Detect which cell encompasses the target text, then output its (X, Y) center coordinate. 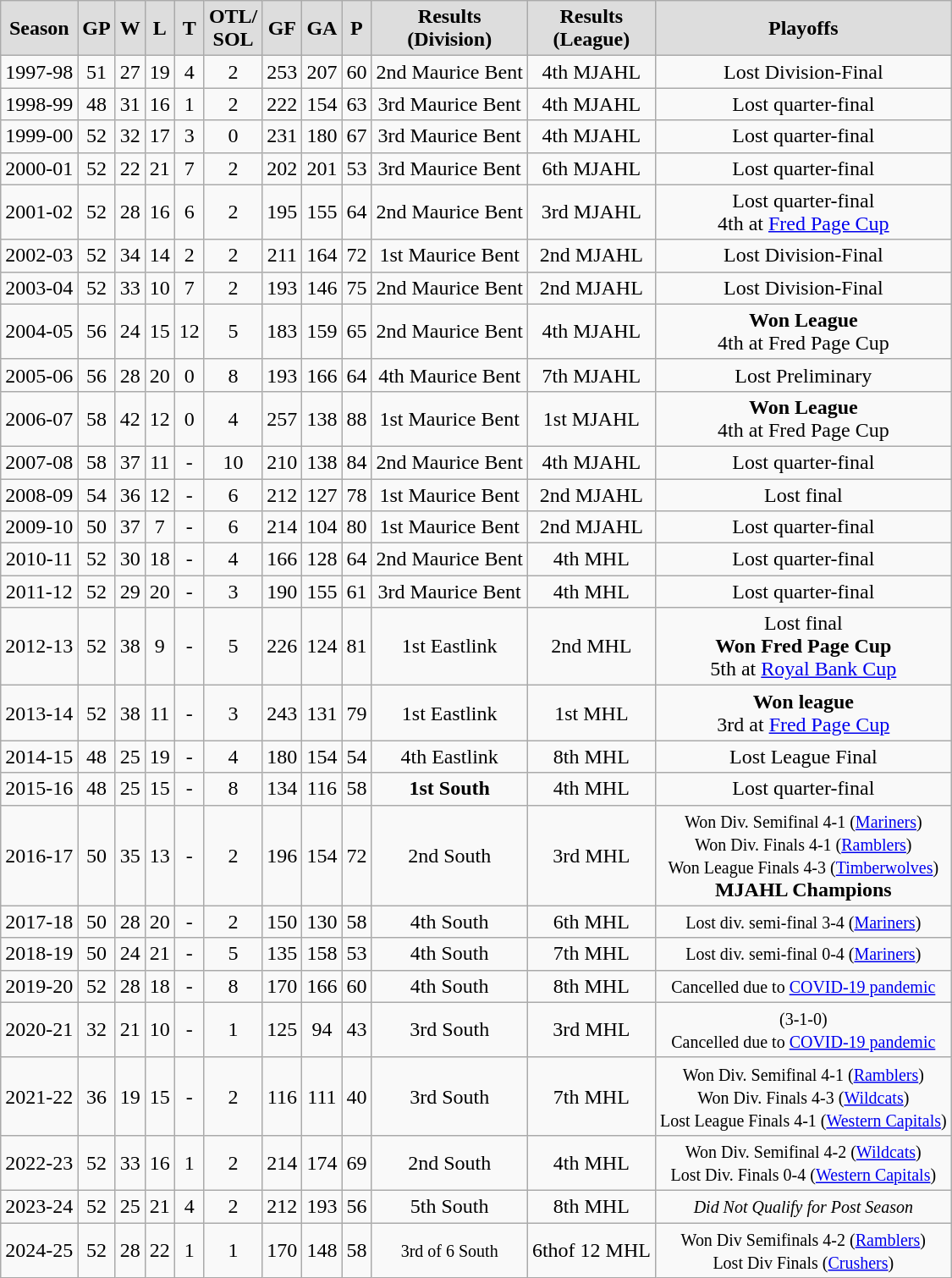
13 (159, 855)
35 (130, 855)
207 (322, 72)
2001-02 (39, 212)
Season (39, 29)
Lost div. semi-final 0-4 (Mariners) (803, 954)
134 (283, 789)
1997-98 (39, 72)
174 (322, 1163)
2016-17 (39, 855)
63 (357, 104)
150 (283, 922)
GP (96, 29)
42 (130, 418)
2017-18 (39, 922)
T (190, 29)
146 (322, 288)
2015-16 (39, 789)
226 (283, 647)
Lost final (803, 495)
2003-04 (39, 288)
94 (322, 1029)
190 (283, 592)
2019-20 (39, 986)
2009-10 (39, 527)
124 (322, 647)
128 (322, 559)
164 (322, 256)
2010-11 (39, 559)
75 (357, 288)
231 (283, 136)
202 (283, 168)
Lost League Final (803, 757)
GA (322, 29)
Cancelled due to COVID-19 pandemic (803, 986)
222 (283, 104)
2014-15 (39, 757)
(3-1-0)Cancelled due to COVID-19 pandemic (803, 1029)
17 (159, 136)
4th Eastlink (449, 757)
Won Div Semifinals 4-2 (Ramblers) Lost Div Finals (Crushers) (803, 1249)
Won Div. Semifinal 4-1 (Mariners)Won Div. Finals 4-1 (Ramblers)Won League Finals 4-3 (Timberwolves)MJAHL Champions (803, 855)
158 (322, 954)
78 (357, 495)
2011-12 (39, 592)
31 (130, 104)
2006-07 (39, 418)
27 (130, 72)
2020-21 (39, 1029)
3rd of 6 South (449, 1249)
2000-01 (39, 168)
88 (357, 418)
6thof 12 MHL (591, 1249)
253 (283, 72)
2018-19 (39, 954)
Lost quarter-final 4th at Fred Page Cup (803, 212)
125 (283, 1029)
69 (357, 1163)
Lost Preliminary (803, 375)
L (159, 29)
2nd MHL (591, 647)
84 (357, 462)
30 (130, 559)
67 (357, 136)
2023-24 (39, 1206)
14 (159, 256)
127 (322, 495)
OTL/SOL (233, 29)
2004-05 (39, 332)
111 (322, 1096)
Lost final Won Fred Page Cup 5th at Royal Bank Cup (803, 647)
1st South (449, 789)
159 (322, 332)
148 (322, 1249)
2007-08 (39, 462)
Lost div. semi-final 3-4 (Mariners) (803, 922)
1st MHL (591, 713)
43 (357, 1029)
2021-22 (39, 1096)
211 (283, 256)
Results(League) (591, 29)
Results(Division) (449, 29)
7th MJAHL (591, 375)
P (357, 29)
104 (322, 527)
65 (357, 332)
Won Div. Semifinal 4-1 (Ramblers)Won Div. Finals 4-3 (Wildcats)Lost League Finals 4-1 (Western Capitals) (803, 1096)
W (130, 29)
5th South (449, 1206)
80 (357, 527)
79 (357, 713)
2012-13 (39, 647)
1999-00 (39, 136)
Won Div. Semifinal 4-2 (Wildcats)Lost Div. Finals 0-4 (Western Capitals) (803, 1163)
201 (322, 168)
61 (357, 592)
2024-25 (39, 1249)
Playoffs (803, 29)
34 (130, 256)
2002-03 (39, 256)
1998-99 (39, 104)
196 (283, 855)
130 (322, 922)
51 (96, 72)
243 (283, 713)
GF (283, 29)
257 (283, 418)
2005-06 (39, 375)
1st MJAHL (591, 418)
4th Maurice Bent (449, 375)
Won league 3rd at Fred Page Cup (803, 713)
195 (283, 212)
2013-14 (39, 713)
6th MJAHL (591, 168)
2008-09 (39, 495)
Did Not Qualify for Post Season (803, 1206)
210 (283, 462)
135 (283, 954)
6th MHL (591, 922)
9 (159, 647)
29 (130, 592)
2022-23 (39, 1163)
131 (322, 713)
81 (357, 647)
3rd MJAHL (591, 212)
40 (357, 1096)
183 (283, 332)
